Scan for the cell matching the given text and deliver its [X, Y] coordinate at center. 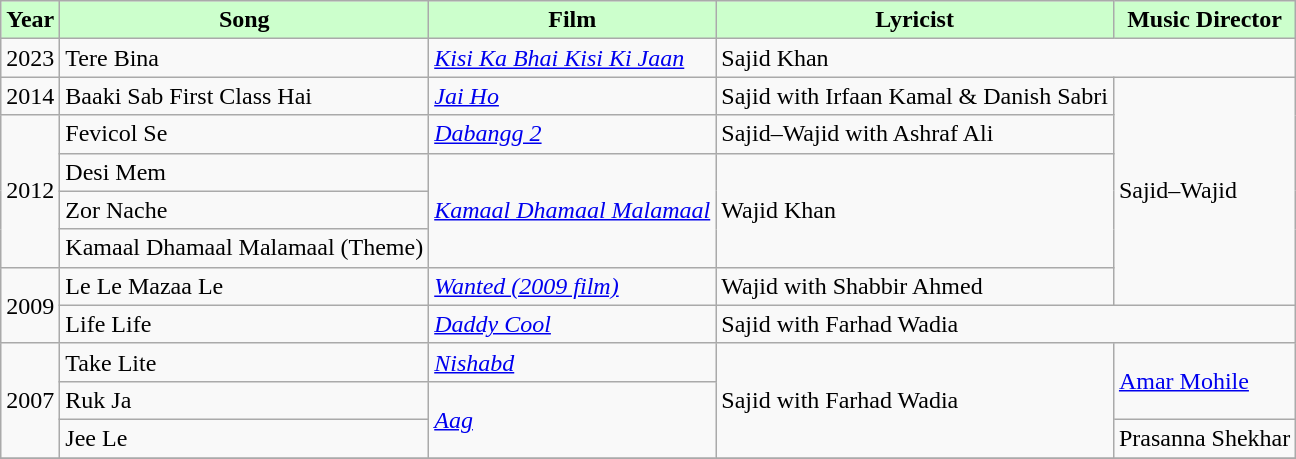
Wajid Khan [915, 210]
Kamaal Dhamaal Malamaal (Theme) [244, 248]
Lyricist [915, 20]
Song [244, 20]
Year [30, 20]
Desi Mem [244, 172]
Dabangg 2 [572, 134]
2009 [30, 305]
Music Director [1204, 20]
Zor Nache [244, 210]
Life Life [244, 324]
2023 [30, 58]
Sajid–Wajid [1204, 191]
Baaki Sab First Class Hai [244, 96]
Wajid with Shabbir Ahmed [915, 286]
Nishabd [572, 362]
Film [572, 20]
Prasanna Shekhar [1204, 438]
Le Le Mazaa Le [244, 286]
2007 [30, 400]
2012 [30, 191]
Sajid–Wajid with Ashraf Ali [915, 134]
Ruk Ja [244, 400]
Tere Bina [244, 58]
Kamaal Dhamaal Malamaal [572, 210]
Wanted (2009 film) [572, 286]
Jee Le [244, 438]
Amar Mohile [1204, 381]
Daddy Cool [572, 324]
Sajid Khan [1006, 58]
Jai Ho [572, 96]
2014 [30, 96]
Fevicol Se [244, 134]
Aag [572, 419]
Take Lite [244, 362]
Kisi Ka Bhai Kisi Ki Jaan [572, 58]
Sajid with Irfaan Kamal & Danish Sabri [915, 96]
